Extract the [x, y] coordinate from the center of the cell holding the provided text.  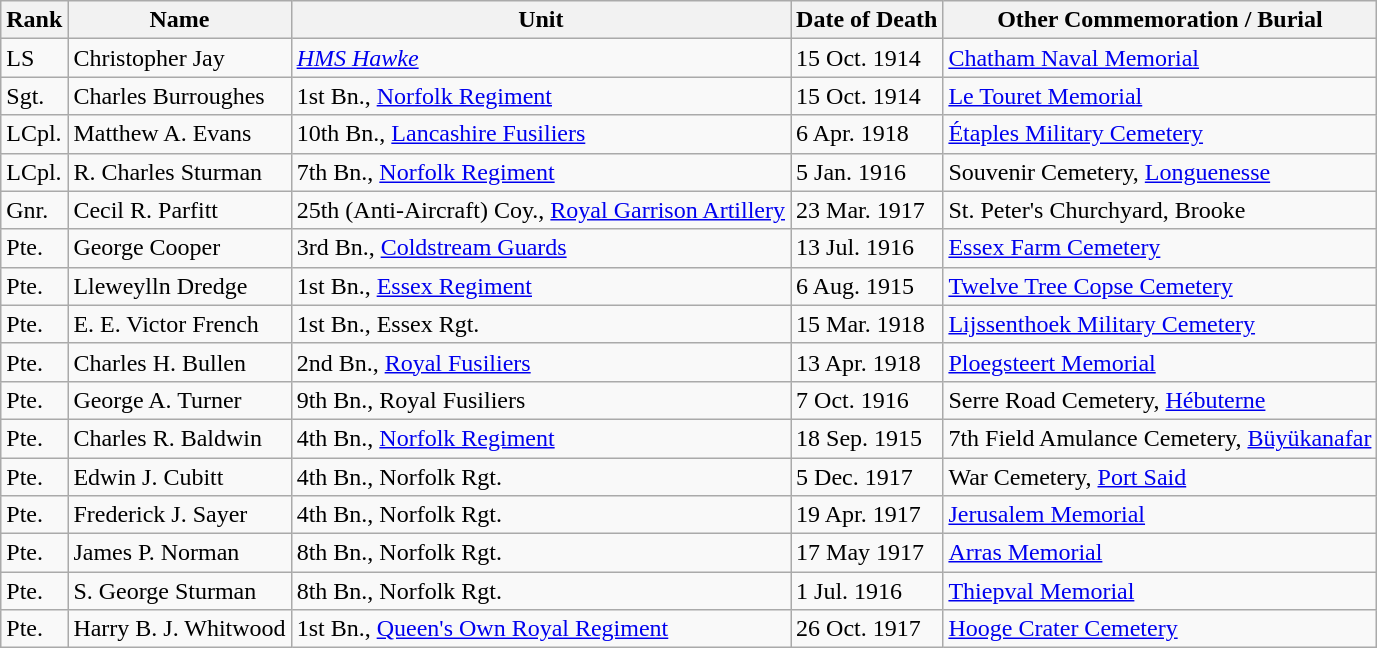
Essex Farm Cemetery [1160, 248]
S. George Sturman [180, 591]
1st Bn., Norfolk Regiment [540, 96]
Ploegsteert Memorial [1160, 362]
5 Jan. 1916 [867, 172]
Arras Memorial [1160, 553]
6 Aug. 1915 [867, 286]
7th Bn., Norfolk Regiment [540, 172]
Étaples Military Cemetery [1160, 134]
Gnr. [34, 210]
Name [180, 20]
Unit [540, 20]
Lleweylln Dredge [180, 286]
7th Field Amulance Cemetery, Büyükanafar [1160, 438]
LS [34, 58]
Thiepval Memorial [1160, 591]
Frederick J. Sayer [180, 515]
St. Peter's Churchyard, Brooke [1160, 210]
Edwin J. Cubitt [180, 477]
Serre Road Cemetery, Hébuterne [1160, 400]
13 Apr. 1918 [867, 362]
Christopher Jay [180, 58]
Date of Death [867, 20]
26 Oct. 1917 [867, 629]
Chatham Naval Memorial [1160, 58]
Le Touret Memorial [1160, 96]
7 Oct. 1916 [867, 400]
Rank [34, 20]
1st Bn., Essex Rgt. [540, 324]
Cecil R. Parfitt [180, 210]
6 Apr. 1918 [867, 134]
19 Apr. 1917 [867, 515]
10th Bn., Lancashire Fusiliers [540, 134]
13 Jul. 1916 [867, 248]
25th (Anti-Aircraft) Coy., Royal Garrison Artillery [540, 210]
Other Commemoration / Burial [1160, 20]
Charles Burroughes [180, 96]
Charles H. Bullen [180, 362]
1st Bn., Essex Regiment [540, 286]
1 Jul. 1916 [867, 591]
Charles R. Baldwin [180, 438]
4th Bn., Norfolk Regiment [540, 438]
Matthew A. Evans [180, 134]
Twelve Tree Copse Cemetery [1160, 286]
War Cemetery, Port Said [1160, 477]
E. E. Victor French [180, 324]
18 Sep. 1915 [867, 438]
Hooge Crater Cemetery [1160, 629]
3rd Bn., Coldstream Guards [540, 248]
R. Charles Sturman [180, 172]
5 Dec. 1917 [867, 477]
9th Bn., Royal Fusiliers [540, 400]
2nd Bn., Royal Fusiliers [540, 362]
Souvenir Cemetery, Longuenesse [1160, 172]
23 Mar. 1917 [867, 210]
Jerusalem Memorial [1160, 515]
George A. Turner [180, 400]
HMS Hawke [540, 58]
1st Bn., Queen's Own Royal Regiment [540, 629]
17 May 1917 [867, 553]
Lijssenthoek Military Cemetery [1160, 324]
15 Mar. 1918 [867, 324]
George Cooper [180, 248]
Sgt. [34, 96]
James P. Norman [180, 553]
Harry B. J. Whitwood [180, 629]
